Output the (X, Y) coordinate of the center of the cell containing the given text.  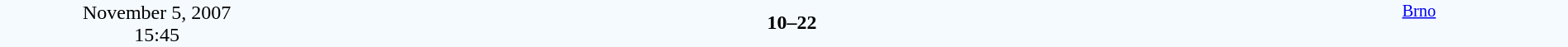
10–22 (791, 22)
November 5, 200715:45 (157, 23)
Brno (1419, 23)
